Locate the cell with the specified text and output its (x, y) center coordinate. 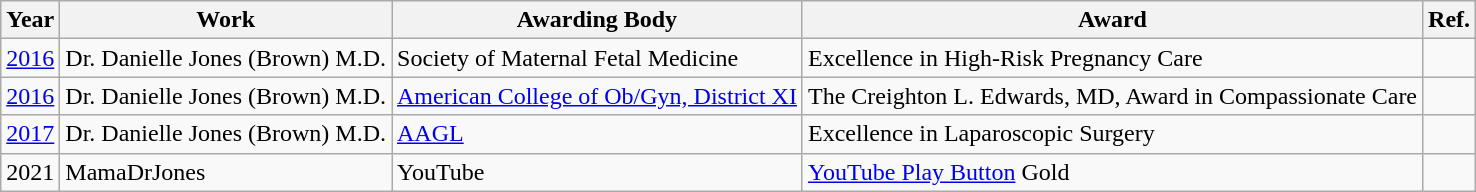
2017 (30, 134)
Excellence in Laparoscopic Surgery (1112, 134)
YouTube (598, 172)
YouTube Play Button Gold (1112, 172)
Award (1112, 20)
The Creighton L. Edwards, MD, Award in Compassionate Care (1112, 96)
Society of Maternal Fetal Medicine (598, 58)
Awarding Body (598, 20)
MamaDrJones (226, 172)
2021 (30, 172)
Work (226, 20)
AAGL (598, 134)
Ref. (1450, 20)
Year (30, 20)
Excellence in High-Risk Pregnancy Care (1112, 58)
American College of Ob/Gyn, District XI (598, 96)
